Locate the cell with the specified text and output its (X, Y) center coordinate. 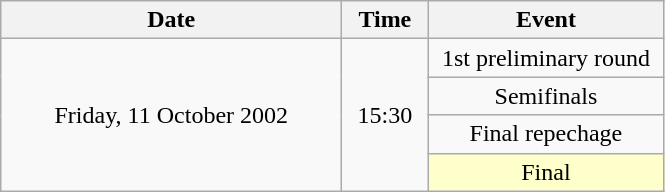
15:30 (385, 115)
Semifinals (546, 96)
Event (546, 20)
Final (546, 172)
Time (385, 20)
Final repechage (546, 134)
Friday, 11 October 2002 (172, 115)
1st preliminary round (546, 58)
Date (172, 20)
